For the text-containing cell, return its midpoint in (X, Y) coordinate format. 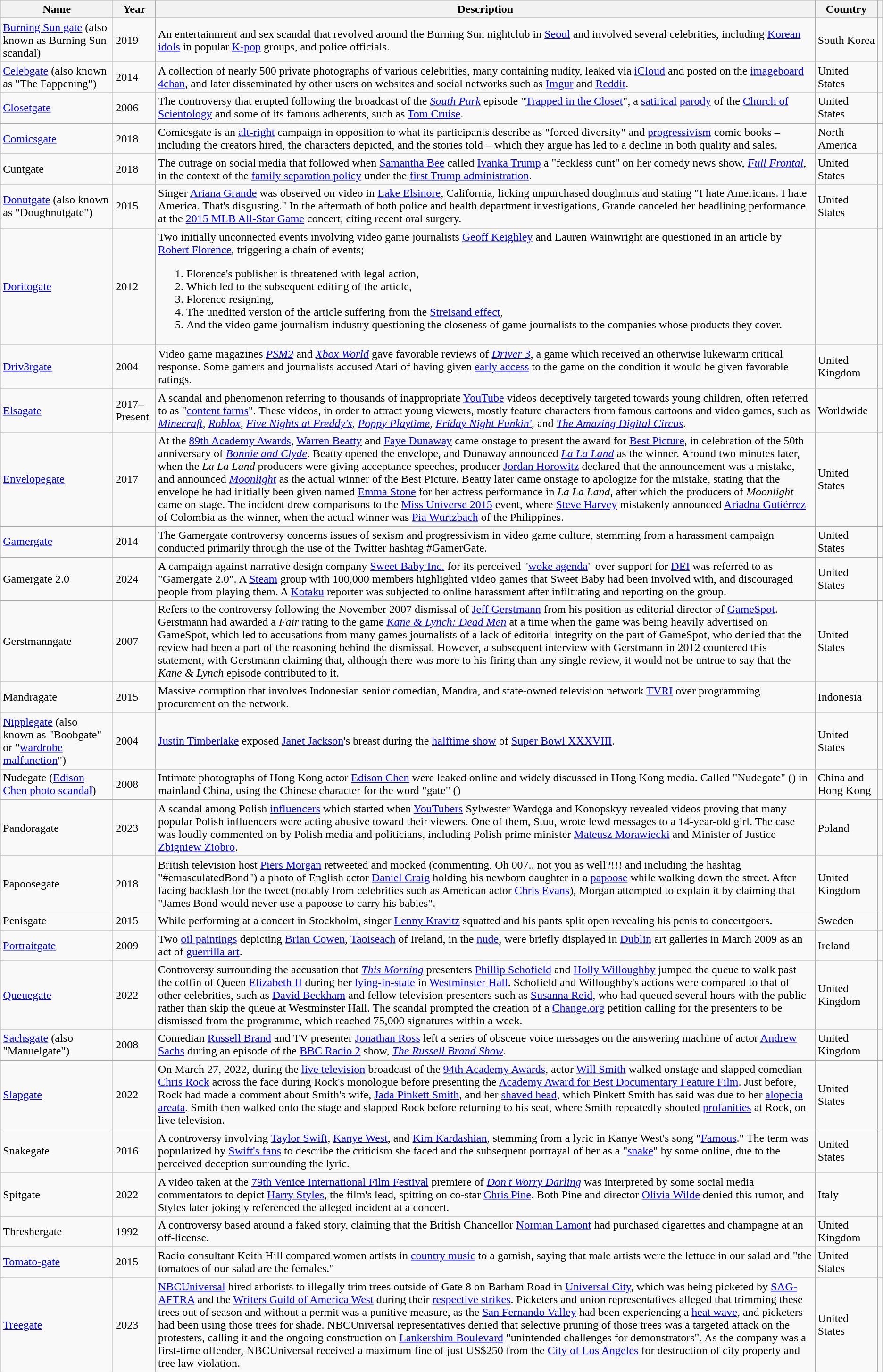
Cuntgate (57, 169)
Nipplegate (also known as "Boobgate" or "wardrobe malfunction") (57, 741)
2016 (134, 1151)
1992 (134, 1231)
Worldwide (846, 410)
Nudegate (Edison Chen photo scandal) (57, 784)
2012 (134, 286)
China and Hong Kong (846, 784)
Portraitgate (57, 945)
2017–Present (134, 410)
Indonesia (846, 697)
Mandragate (57, 697)
Spitgate (57, 1194)
2009 (134, 945)
Queuegate (57, 995)
Sweden (846, 921)
Gerstmanngate (57, 642)
2007 (134, 642)
Closetgate (57, 108)
Sachsgate (also "Manuelgate") (57, 1045)
Country (846, 9)
Driv3rgate (57, 367)
Justin Timberlake exposed Janet Jackson's breast during the halftime show of Super Bowl XXXVIII. (486, 741)
Italy (846, 1194)
Pandoragate (57, 828)
Papoosegate (57, 884)
Treegate (57, 1325)
Doritogate (57, 286)
Snakegate (57, 1151)
While performing at a concert in Stockholm, singer Lenny Kravitz squatted and his pants split open revealing his penis to concertgoers. (486, 921)
Poland (846, 828)
Gamergate 2.0 (57, 578)
Penisgate (57, 921)
2019 (134, 40)
Envelopegate (57, 479)
Donutgate (also known as "Doughnutgate") (57, 206)
Comicsgate (57, 139)
Gamergate (57, 542)
Year (134, 9)
2017 (134, 479)
Slapgate (57, 1095)
South Korea (846, 40)
2006 (134, 108)
Ireland (846, 945)
Burning Sun gate (also known as Burning Sun scandal) (57, 40)
Celebgate (also known as "The Fappening") (57, 77)
Name (57, 9)
Threshergate (57, 1231)
Tomato-gate (57, 1262)
Elsagate (57, 410)
North America (846, 139)
Description (486, 9)
2024 (134, 578)
